From the cell containing the given text, extract its center point as [X, Y] coordinate. 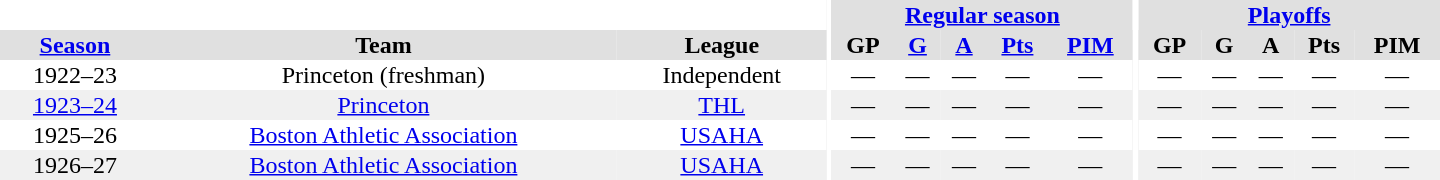
1925–26 [75, 135]
Princeton (freshman) [384, 75]
Princeton [384, 105]
1926–27 [75, 165]
Team [384, 45]
Season [75, 45]
Regular season [983, 15]
Independent [722, 75]
League [722, 45]
1923–24 [75, 105]
1922–23 [75, 75]
THL [722, 105]
Playoffs [1289, 15]
